Scan for the cell matching the given text and deliver its (x, y) coordinate at center. 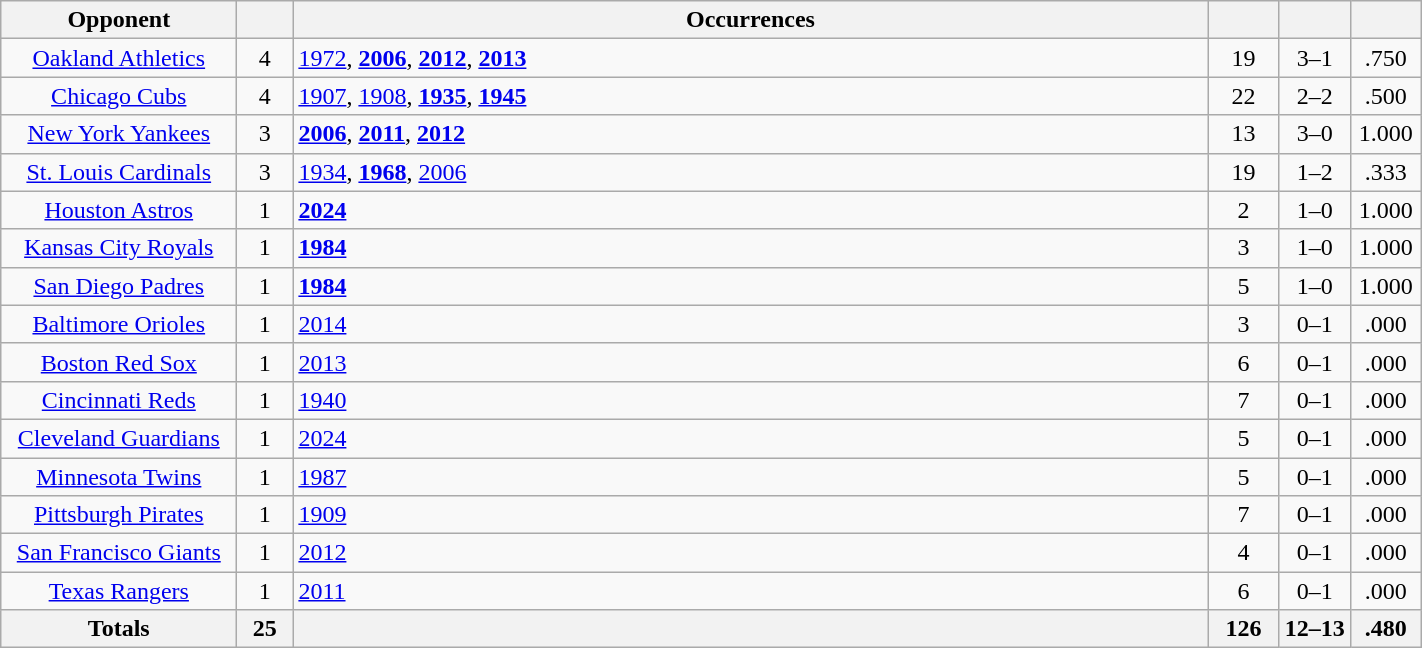
2014 (750, 324)
2006, 2011, 2012 (750, 134)
1909 (750, 515)
.750 (1386, 58)
2–2 (1314, 96)
12–13 (1314, 629)
Houston Astros (119, 210)
Totals (119, 629)
Baltimore Orioles (119, 324)
1–2 (1314, 172)
25 (265, 629)
Opponent (119, 20)
1972, 2006, 2012, 2013 (750, 58)
1987 (750, 477)
St. Louis Cardinals (119, 172)
Cincinnati Reds (119, 400)
1934, 1968, 2006 (750, 172)
13 (1244, 134)
Texas Rangers (119, 591)
2012 (750, 553)
New York Yankees (119, 134)
1940 (750, 400)
126 (1244, 629)
Minnesota Twins (119, 477)
3–0 (1314, 134)
.333 (1386, 172)
.500 (1386, 96)
Boston Red Sox (119, 362)
San Diego Padres (119, 286)
3–1 (1314, 58)
2013 (750, 362)
1907, 1908, 1935, 1945 (750, 96)
Oakland Athletics (119, 58)
22 (1244, 96)
Kansas City Royals (119, 248)
2 (1244, 210)
Occurrences (750, 20)
Pittsburgh Pirates (119, 515)
2011 (750, 591)
Chicago Cubs (119, 96)
San Francisco Giants (119, 553)
.480 (1386, 629)
Cleveland Guardians (119, 438)
